Return the (x, y) coordinate for the center point of the cell that contains the specified text.  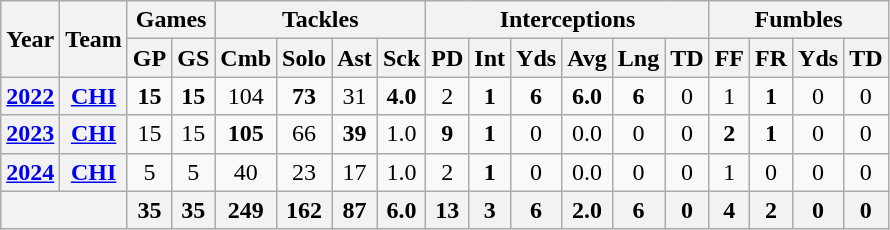
3 (490, 210)
FF (729, 58)
2024 (30, 172)
87 (355, 210)
31 (355, 96)
104 (246, 96)
Ast (355, 58)
Team (94, 39)
Cmb (246, 58)
40 (246, 172)
17 (355, 172)
4.0 (401, 96)
Year (30, 39)
Interceptions (568, 20)
Sck (401, 58)
Tackles (320, 20)
2023 (30, 134)
2022 (30, 96)
162 (304, 210)
13 (448, 210)
GS (194, 58)
73 (304, 96)
9 (448, 134)
Solo (304, 58)
Fumbles (798, 20)
105 (246, 134)
66 (304, 134)
FR (772, 58)
39 (355, 134)
PD (448, 58)
4 (729, 210)
2.0 (588, 210)
GP (149, 58)
Lng (638, 58)
249 (246, 210)
23 (304, 172)
Avg (588, 58)
Games (170, 20)
Int (490, 58)
